Scan for the cell matching the given text and deliver its (X, Y) coordinate at center. 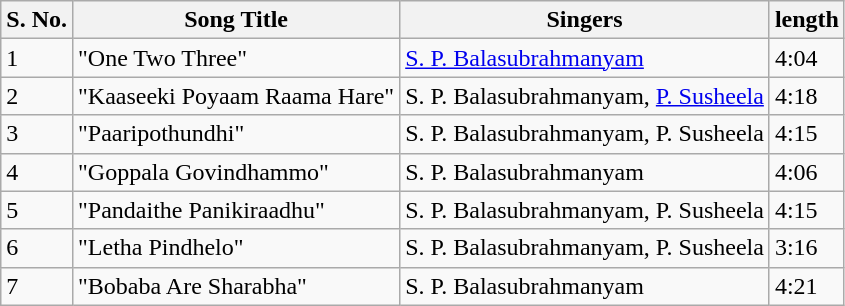
3 (37, 134)
"Bobaba Are Sharabha" (236, 286)
4:04 (806, 58)
"Goppala Govindhammo" (236, 172)
Song Title (236, 20)
"Paaripothundhi" (236, 134)
5 (37, 210)
4:06 (806, 172)
Singers (585, 20)
6 (37, 248)
"Pandaithe Panikiraadhu" (236, 210)
3:16 (806, 248)
"Letha Pindhelo" (236, 248)
4 (37, 172)
length (806, 20)
"One Two Three" (236, 58)
2 (37, 96)
S. No. (37, 20)
7 (37, 286)
4:18 (806, 96)
1 (37, 58)
4:21 (806, 286)
"Kaaseeki Poyaam Raama Hare" (236, 96)
